Identify which cell holds the provided text, then report its (x, y) central coordinate. 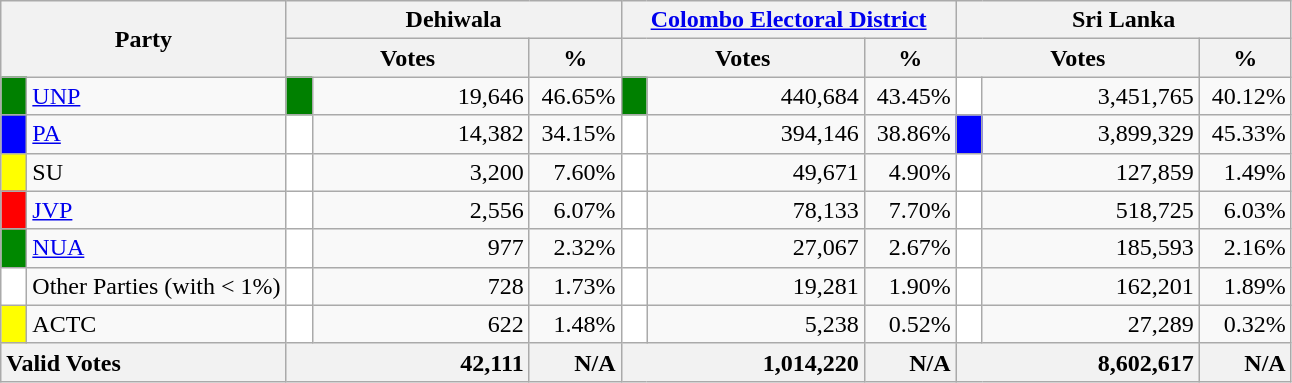
46.65% (575, 96)
78,133 (756, 210)
1.73% (575, 286)
5,238 (756, 324)
2.67% (910, 248)
162,201 (1090, 286)
SU (156, 172)
0.52% (910, 324)
1,014,220 (742, 362)
27,067 (756, 248)
NUA (156, 248)
ACTC (156, 324)
Colombo Electoral District (788, 20)
42,111 (408, 362)
8,602,617 (1078, 362)
Other Parties (with < 1%) (156, 286)
1.48% (575, 324)
0.32% (1245, 324)
3,200 (420, 172)
622 (420, 324)
UNP (156, 96)
19,281 (756, 286)
2.16% (1245, 248)
45.33% (1245, 134)
49,671 (756, 172)
JVP (156, 210)
3,451,765 (1090, 96)
40.12% (1245, 96)
977 (420, 248)
Valid Votes (144, 362)
Sri Lanka (1124, 20)
440,684 (756, 96)
27,289 (1090, 324)
1.90% (910, 286)
2,556 (420, 210)
43.45% (910, 96)
1.89% (1245, 286)
Dehiwala (454, 20)
19,646 (420, 96)
7.60% (575, 172)
34.15% (575, 134)
185,593 (1090, 248)
728 (420, 286)
38.86% (910, 134)
127,859 (1090, 172)
394,146 (756, 134)
518,725 (1090, 210)
6.07% (575, 210)
PA (156, 134)
2.32% (575, 248)
1.49% (1245, 172)
Party (144, 39)
4.90% (910, 172)
6.03% (1245, 210)
3,899,329 (1090, 134)
7.70% (910, 210)
14,382 (420, 134)
